Search for the cell housing the specified text and yield its (x, y) center coordinate. 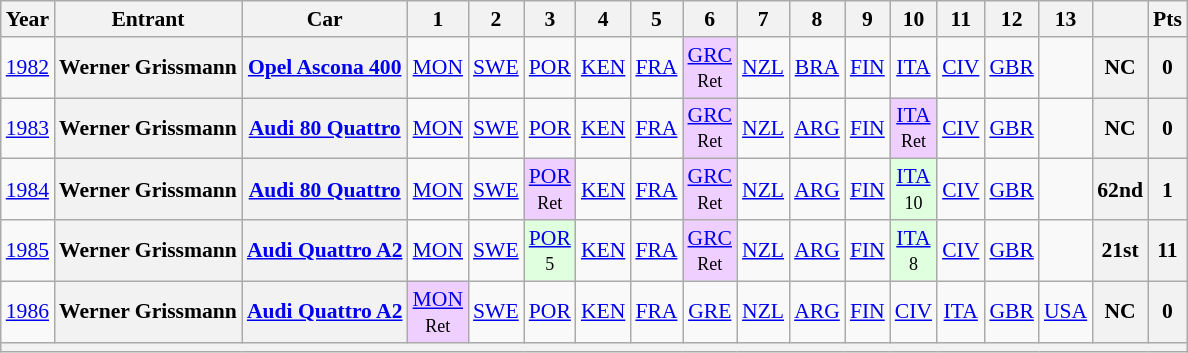
8 (817, 19)
6 (710, 19)
10 (914, 19)
ITA8 (914, 250)
ITARet (914, 128)
Entrant (148, 19)
BRA (817, 68)
1982 (28, 68)
21st (1120, 250)
ITA10 (914, 190)
PORRet (550, 190)
1985 (28, 250)
62nd (1120, 190)
1983 (28, 128)
1984 (28, 190)
USA (1066, 312)
2 (496, 19)
4 (603, 19)
GRE (710, 312)
Car (325, 19)
Opel Ascona 400 (325, 68)
1986 (28, 312)
7 (763, 19)
POR5 (550, 250)
MONRet (438, 312)
3 (550, 19)
13 (1066, 19)
9 (868, 19)
Pts (1168, 19)
12 (1012, 19)
5 (656, 19)
Year (28, 19)
